Output the [X, Y] coordinate of the center of the cell containing the given text.  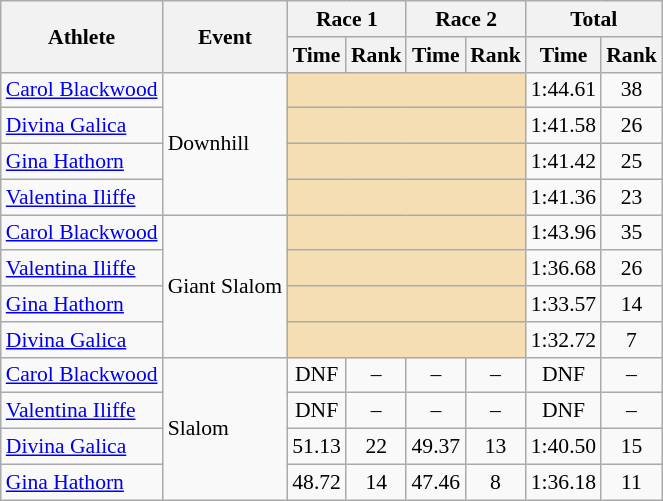
1:33.57 [564, 304]
25 [632, 162]
Athlete [82, 36]
22 [376, 447]
Slalom [226, 428]
23 [632, 197]
47.46 [436, 482]
48.72 [316, 482]
1:36.18 [564, 482]
1:36.68 [564, 269]
1:44.61 [564, 90]
1:41.42 [564, 162]
Event [226, 36]
1:43.96 [564, 233]
Downhill [226, 143]
15 [632, 447]
35 [632, 233]
1:32.72 [564, 340]
49.37 [436, 447]
7 [632, 340]
11 [632, 482]
Race 1 [346, 19]
51.13 [316, 447]
1:40.50 [564, 447]
Total [594, 19]
Race 2 [466, 19]
1:41.58 [564, 126]
1:41.36 [564, 197]
38 [632, 90]
Giant Slalom [226, 286]
8 [496, 482]
13 [496, 447]
